Identify which cell holds the provided text, then report its (X, Y) central coordinate. 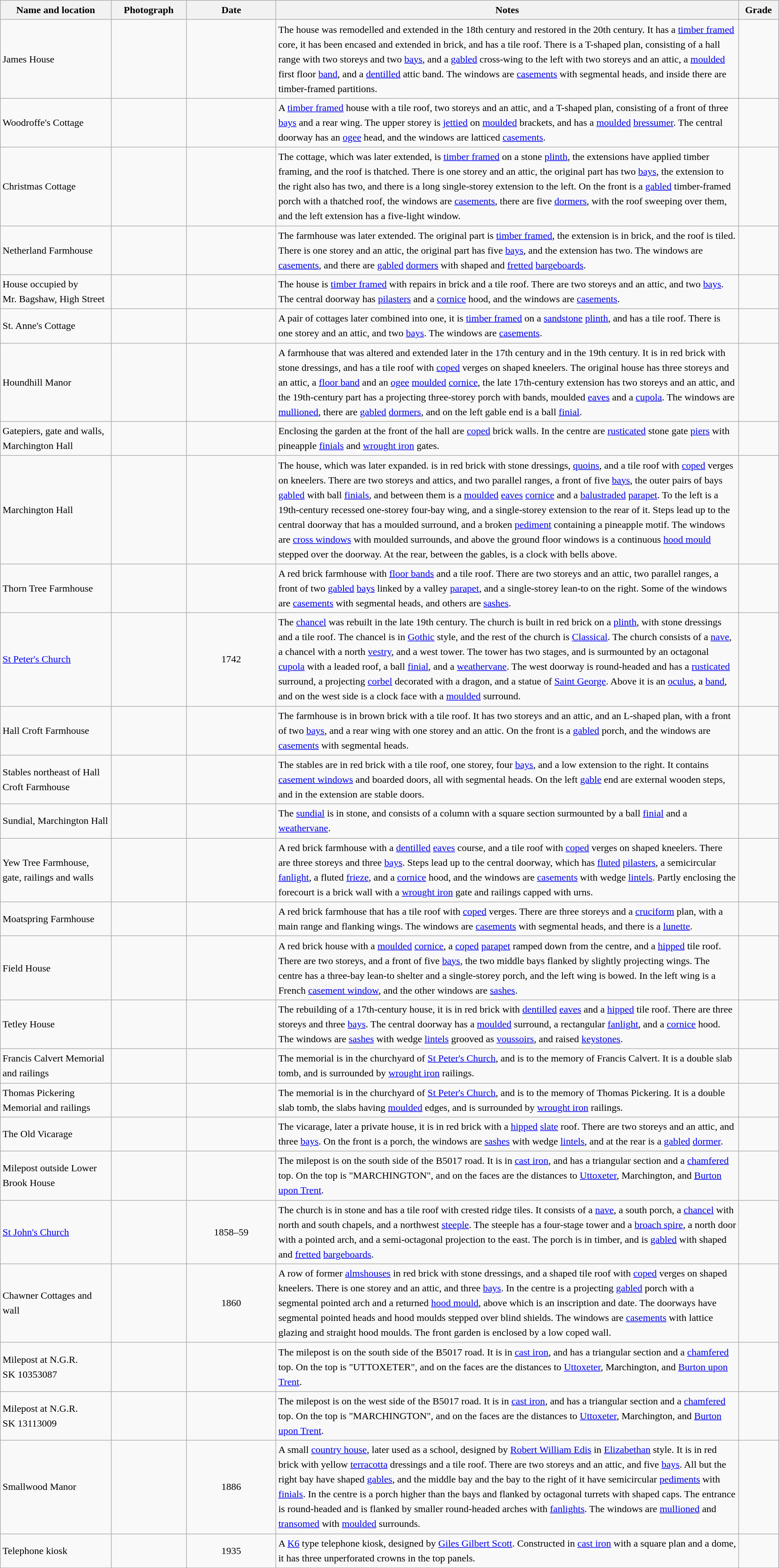
Milepost at N.G.R. SK 13113009 (56, 1416)
Sundial, Marchington Hall (56, 821)
1858–59 (231, 1232)
Milepost at N.G.R. SK 10353087 (56, 1367)
1886 (231, 1487)
Thomas Pickering Memorial and railings (56, 1100)
St. Anne's Cottage (56, 326)
Christmas Cottage (56, 187)
1860 (231, 1303)
St Peter's Church (56, 659)
Woodroffe's Cottage (56, 123)
Hall Croft Farmhouse (56, 731)
Smallwood Manor (56, 1487)
Milepost outside Lower Brook House (56, 1176)
St John's Church (56, 1232)
1935 (231, 1551)
Yew Tree Farmhouse, gate, railings and walls (56, 870)
Name and location (56, 10)
James House (56, 59)
Telephone kiosk (56, 1551)
Field House (56, 968)
1742 (231, 659)
Francis Calvert Memorial and railings (56, 1066)
Stables northeast of Hall Croft Farmhouse (56, 779)
The sundial is in stone, and consists of a column with a square section surmounted by a ball finial and a weathervane. (507, 821)
Grade (758, 10)
Marchington Hall (56, 510)
Gatepiers, gate and walls, Marchington Hall (56, 438)
Date (231, 10)
Tetley House (56, 1025)
Notes (507, 10)
Netherland Farmhouse (56, 250)
Photograph (149, 10)
Thorn Tree Farmhouse (56, 588)
Houndhill Manor (56, 382)
House occupied by Mr. Bagshaw, High Street (56, 292)
The Old Vicarage (56, 1134)
Moatspring Farmhouse (56, 919)
Chawner Cottages and wall (56, 1303)
